Pinpoint the cell where the given text exists, returning its (x, y) midpoint coordinate. 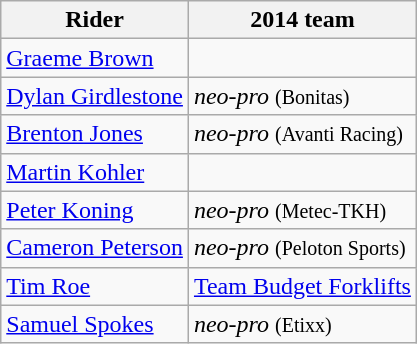
neo-pro (Metec-TKH) (302, 210)
Samuel Spokes (95, 324)
Tim Roe (95, 286)
neo-pro (Peloton Sports) (302, 248)
Rider (95, 20)
Cameron Peterson (95, 248)
Peter Koning (95, 210)
2014 team (302, 20)
Graeme Brown (95, 58)
neo-pro (Etixx) (302, 324)
Martin Kohler (95, 172)
neo-pro (Avanti Racing) (302, 134)
Dylan Girdlestone (95, 96)
Brenton Jones (95, 134)
Team Budget Forklifts (302, 286)
neo-pro (Bonitas) (302, 96)
